Pinpoint the cell where the given text exists, returning its (X, Y) midpoint coordinate. 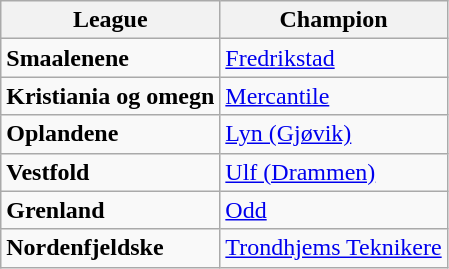
Lyn (Gjøvik) (334, 134)
Odd (334, 210)
Smaalenene (110, 58)
Fredrikstad (334, 58)
Oplandene (110, 134)
Vestfold (110, 172)
Mercantile (334, 96)
League (110, 20)
Kristiania og omegn (110, 96)
Grenland (110, 210)
Ulf (Drammen) (334, 172)
Trondhjems Teknikere (334, 248)
Nordenfjeldske (110, 248)
Champion (334, 20)
